For the text-containing cell, return its midpoint in (x, y) coordinate format. 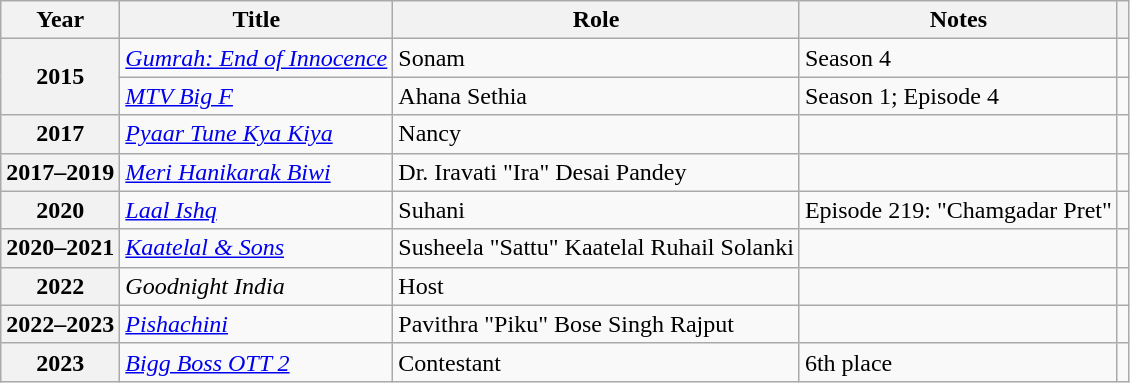
2015 (60, 77)
Kaatelal & Sons (256, 248)
Pyaar Tune Kya Kiya (256, 134)
2020 (60, 210)
Season 4 (958, 58)
6th place (958, 362)
Dr. Iravati "Ira" Desai Pandey (596, 172)
Gumrah: End of Innocence (256, 58)
Ahana Sethia (596, 96)
Bigg Boss OTT 2 (256, 362)
Role (596, 20)
Suhani (596, 210)
2017–2019 (60, 172)
Meri Hanikarak Biwi (256, 172)
2020–2021 (60, 248)
Episode 219: "Chamgadar Pret" (958, 210)
Laal Ishq (256, 210)
2022–2023 (60, 324)
2017 (60, 134)
Year (60, 20)
2022 (60, 286)
Sonam (596, 58)
Notes (958, 20)
Host (596, 286)
Pavithra "Piku" Bose Singh Rajput (596, 324)
Nancy (596, 134)
Goodnight India (256, 286)
Pishachini (256, 324)
Contestant (596, 362)
Season 1; Episode 4 (958, 96)
MTV Big F (256, 96)
Title (256, 20)
Susheela "Sattu" Kaatelal Ruhail Solanki (596, 248)
2023 (60, 362)
